Determine the [x, y] coordinate at the center of the cell enclosing the given text.  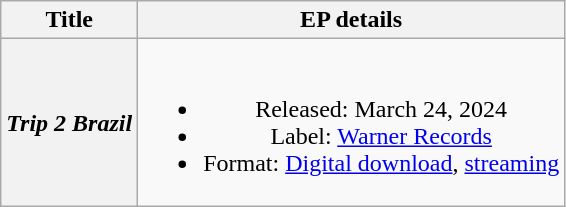
Title [70, 20]
Released: March 24, 2024Label: Warner RecordsFormat: Digital download, streaming [352, 122]
Trip 2 Brazil [70, 122]
EP details [352, 20]
